Locate the cell with the specified text and output its [X, Y] center coordinate. 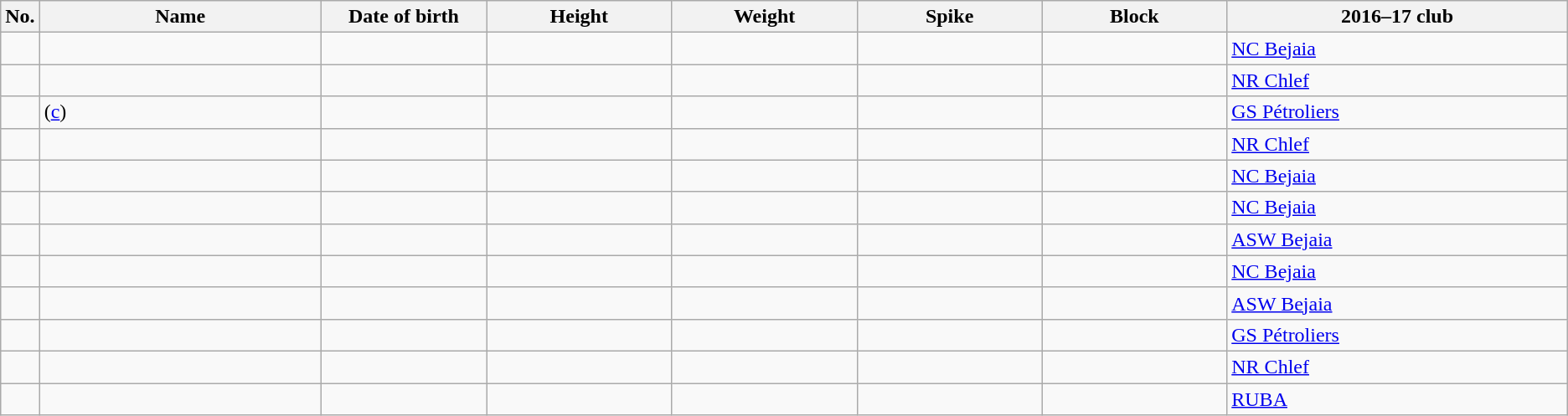
Block [1134, 17]
No. [20, 17]
Name [180, 17]
Spike [950, 17]
(c) [180, 112]
Weight [764, 17]
2016–17 club [1397, 17]
RUBA [1397, 399]
Date of birth [404, 17]
Height [580, 17]
